Capture the cell that displays the provided text and extract its [x, y] central coordinate. 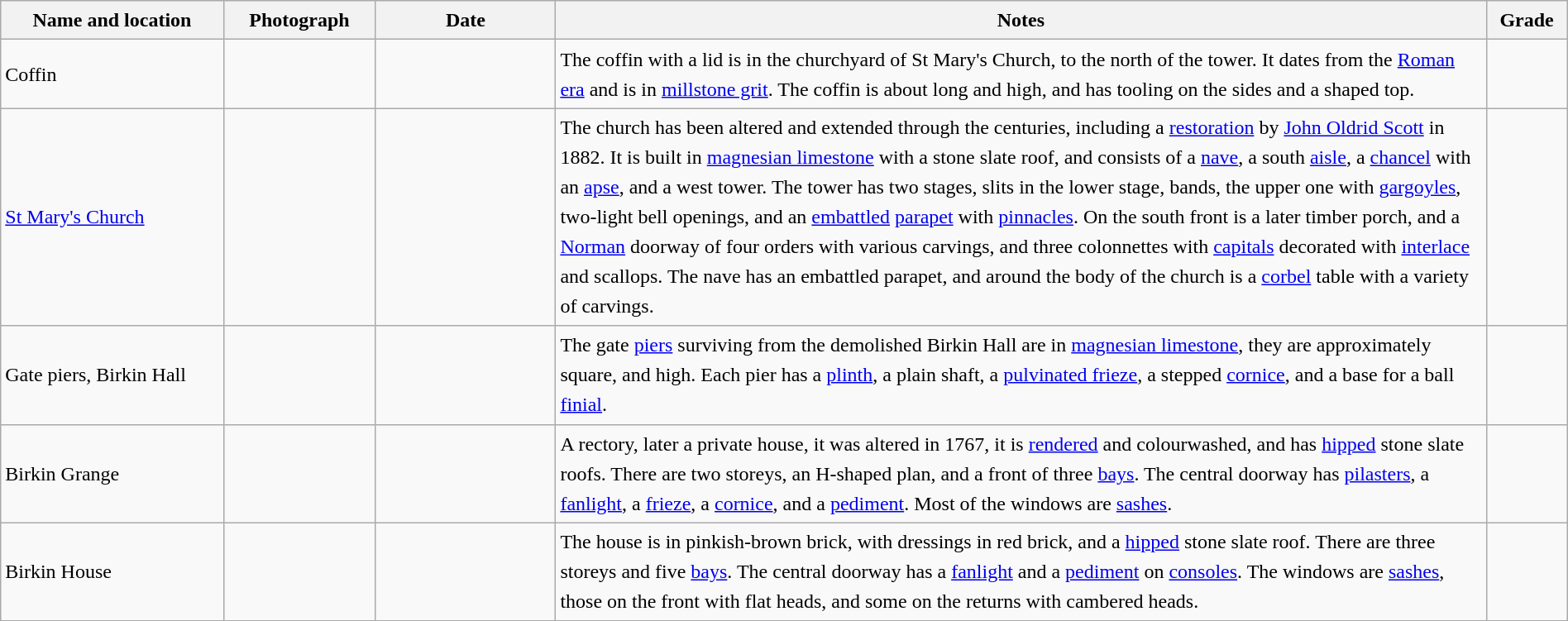
Birkin House [112, 572]
Birkin Grange [112, 473]
Photograph [299, 20]
Name and location [112, 20]
Coffin [112, 74]
Gate piers, Birkin Hall [112, 375]
Date [466, 20]
Grade [1527, 20]
Notes [1021, 20]
St Mary's Church [112, 217]
